Detect which cell encompasses the target text, then output its [X, Y] center coordinate. 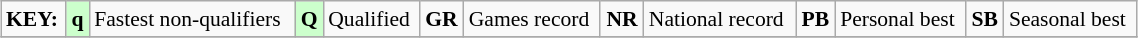
National record [720, 19]
SB [985, 19]
Games record [532, 19]
Seasonal best [1070, 19]
Qualified [371, 19]
KEY: [34, 19]
PB [816, 19]
NR [622, 19]
Q [309, 19]
GR [442, 19]
q [78, 19]
Personal best [900, 19]
Fastest non-qualifiers [192, 19]
